Pinpoint the cell where the given text exists, returning its [X, Y] midpoint coordinate. 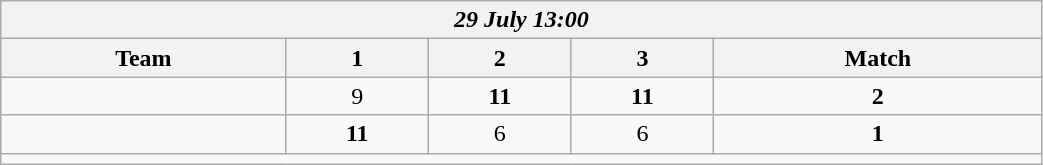
29 July 13:00 [522, 20]
Team [144, 58]
Match [878, 58]
9 [358, 96]
3 [642, 58]
